Extract the [x, y] coordinate from the center of the cell holding the provided text.  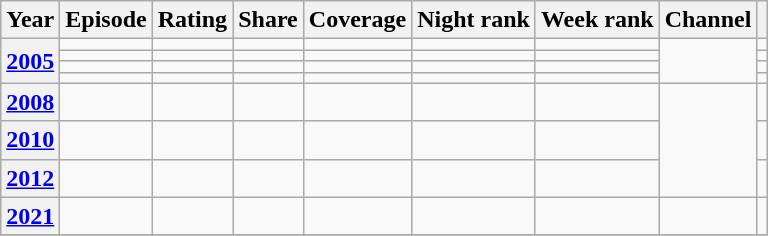
Week rank [597, 20]
2010 [30, 140]
Channel [708, 20]
2021 [30, 216]
Coverage [357, 20]
2012 [30, 178]
Night rank [474, 20]
2008 [30, 102]
2005 [30, 61]
Episode [106, 20]
Rating [192, 20]
Year [30, 20]
Share [268, 20]
